Identify which cell holds the provided text, then report its [x, y] central coordinate. 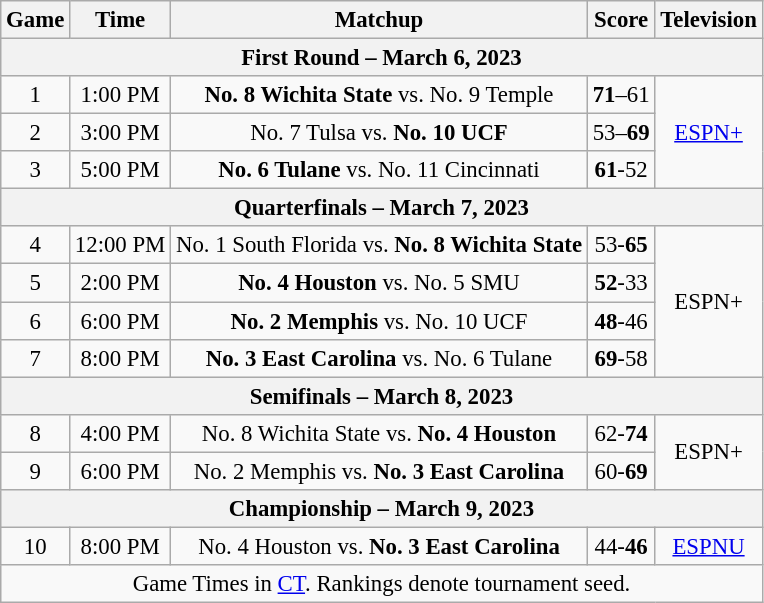
No. 1 South Florida vs. No. 8 Wichita State [380, 245]
No. 4 Houston vs. No. 3 East Carolina [380, 546]
5:00 PM [120, 170]
53-65 [621, 245]
12:00 PM [120, 245]
69-58 [621, 358]
2:00 PM [120, 283]
1 [36, 95]
3:00 PM [120, 133]
9 [36, 471]
4:00 PM [120, 433]
1:00 PM [120, 95]
8 [36, 433]
Television [708, 20]
Championship – March 9, 2023 [382, 509]
61-52 [621, 170]
No. 6 Tulane vs. No. 11 Cincinnati [380, 170]
ESPNU [708, 546]
Time [120, 20]
52-33 [621, 283]
First Round – March 6, 2023 [382, 58]
No. 4 Houston vs. No. 5 SMU [380, 283]
71–61 [621, 95]
6 [36, 321]
48-46 [621, 321]
7 [36, 358]
No. 7 Tulsa vs. No. 10 UCF [380, 133]
Game Times in CT. Rankings denote tournament seed. [382, 584]
5 [36, 283]
No. 8 Wichita State vs. No. 4 Houston [380, 433]
No. 8 Wichita State vs. No. 9 Temple [380, 95]
Matchup [380, 20]
10 [36, 546]
Score [621, 20]
62-74 [621, 433]
No. 2 Memphis vs. No. 3 East Carolina [380, 471]
Quarterfinals – March 7, 2023 [382, 208]
4 [36, 245]
53–69 [621, 133]
No. 3 East Carolina vs. No. 6 Tulane [380, 358]
2 [36, 133]
Semifinals – March 8, 2023 [382, 396]
60-69 [621, 471]
3 [36, 170]
44-46 [621, 546]
No. 2 Memphis vs. No. 10 UCF [380, 321]
Game [36, 20]
